Provide the (x, y) coordinate of the cell's center where the given text is located.  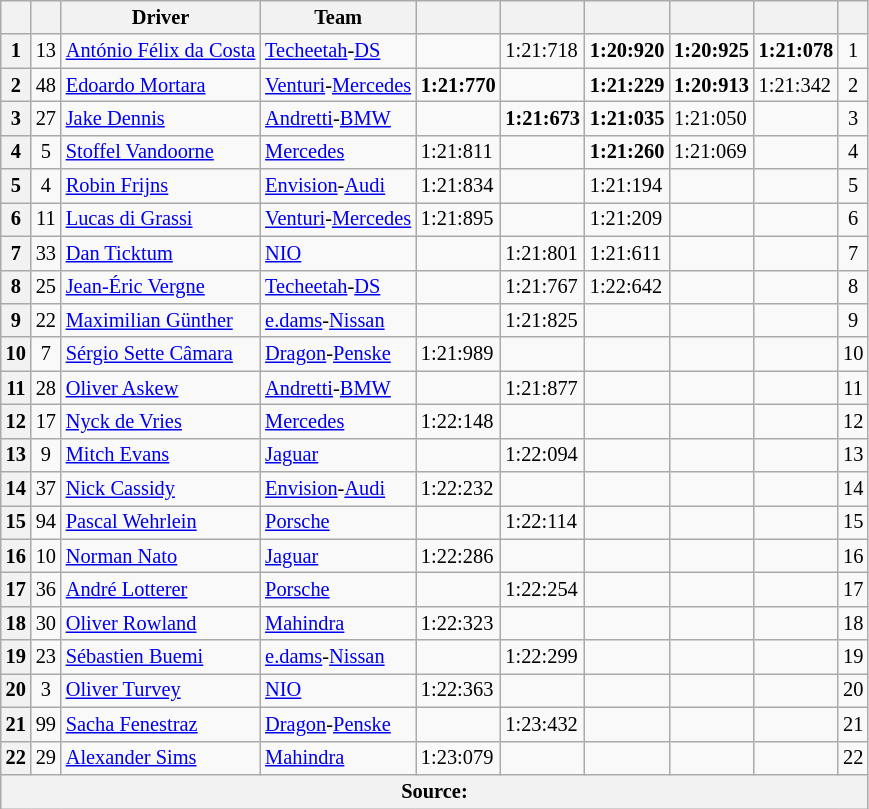
Oliver Turvey (160, 690)
Sérgio Sette Câmara (160, 354)
Maximilian Günther (160, 320)
1:21:673 (542, 118)
1:22:642 (627, 287)
Alexander Sims (160, 758)
1:21:035 (627, 118)
1:22:114 (542, 522)
António Félix da Costa (160, 51)
1:20:920 (627, 51)
1:22:363 (458, 690)
1:21:209 (627, 219)
33 (46, 253)
Robin Frijns (160, 186)
1:22:286 (458, 556)
Lucas di Grassi (160, 219)
25 (46, 287)
94 (46, 522)
1:22:254 (542, 589)
1:23:432 (542, 724)
1:22:323 (458, 623)
Pascal Wehrlein (160, 522)
Driver (160, 17)
1:22:148 (458, 421)
Edoardo Mortara (160, 85)
1:21:194 (627, 186)
37 (46, 489)
48 (46, 85)
Dan Ticktum (160, 253)
99 (46, 724)
1:21:260 (627, 152)
1:21:229 (627, 85)
1:21:342 (796, 85)
1:22:232 (458, 489)
29 (46, 758)
Sébastien Buemi (160, 657)
Mitch Evans (160, 455)
1:21:718 (542, 51)
Jean-Éric Vergne (160, 287)
1:21:078 (796, 51)
1:21:611 (627, 253)
André Lotterer (160, 589)
1:21:834 (458, 186)
1:21:767 (542, 287)
Nick Cassidy (160, 489)
1:21:069 (711, 152)
1:22:094 (542, 455)
1:21:811 (458, 152)
Stoffel Vandoorne (160, 152)
27 (46, 118)
Jake Dennis (160, 118)
Source: (434, 791)
Nyck de Vries (160, 421)
23 (46, 657)
1:21:770 (458, 85)
Norman Nato (160, 556)
1:21:989 (458, 354)
1:21:895 (458, 219)
1:21:050 (711, 118)
Team (338, 17)
1:23:079 (458, 758)
30 (46, 623)
1:21:801 (542, 253)
1:20:913 (711, 85)
28 (46, 388)
Oliver Askew (160, 388)
1:20:925 (711, 51)
Oliver Rowland (160, 623)
1:22:299 (542, 657)
Sacha Fenestraz (160, 724)
1:21:877 (542, 388)
36 (46, 589)
1:21:825 (542, 320)
